Detect which cell encompasses the target text, then output its (X, Y) center coordinate. 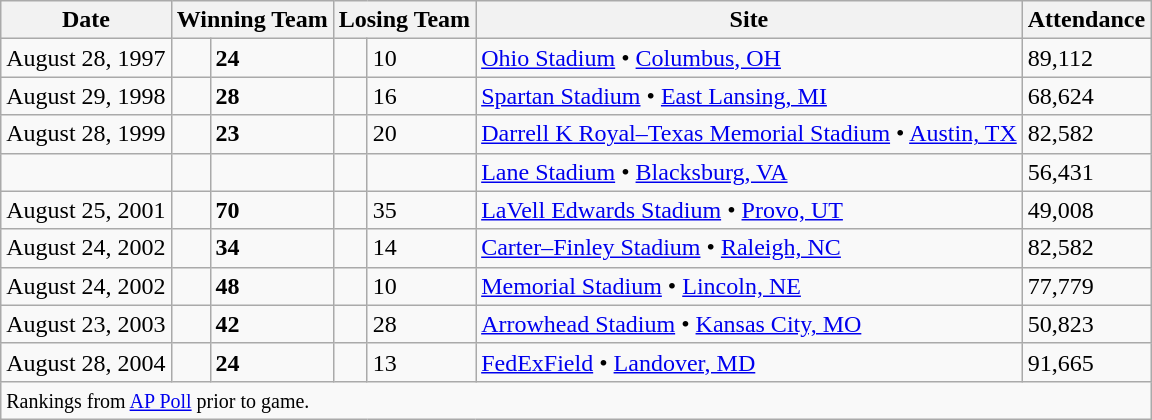
Carter–Finley Stadium • Raleigh, NC (750, 248)
49,008 (1086, 210)
42 (272, 324)
LaVell Edwards Stadium • Provo, UT (750, 210)
FedExField • Landover, MD (750, 362)
August 28, 1997 (86, 58)
August 23, 2003 (86, 324)
Rankings from AP Poll prior to game. (576, 400)
Date (86, 20)
50,823 (1086, 324)
70 (272, 210)
Attendance (1086, 20)
Arrowhead Stadium • Kansas City, MO (750, 324)
14 (421, 248)
Ohio Stadium • Columbus, OH (750, 58)
34 (272, 248)
35 (421, 210)
89,112 (1086, 58)
August 29, 1998 (86, 96)
Winning Team (252, 20)
56,431 (1086, 172)
Spartan Stadium • East Lansing, MI (750, 96)
August 25, 2001 (86, 210)
Losing Team (404, 20)
48 (272, 286)
Darrell K Royal–Texas Memorial Stadium • Austin, TX (750, 134)
13 (421, 362)
Site (750, 20)
77,779 (1086, 286)
Memorial Stadium • Lincoln, NE (750, 286)
16 (421, 96)
August 28, 2004 (86, 362)
91,665 (1086, 362)
August 28, 1999 (86, 134)
68,624 (1086, 96)
23 (272, 134)
Lane Stadium • Blacksburg, VA (750, 172)
20 (421, 134)
